For the text-containing cell, return its midpoint in [x, y] coordinate format. 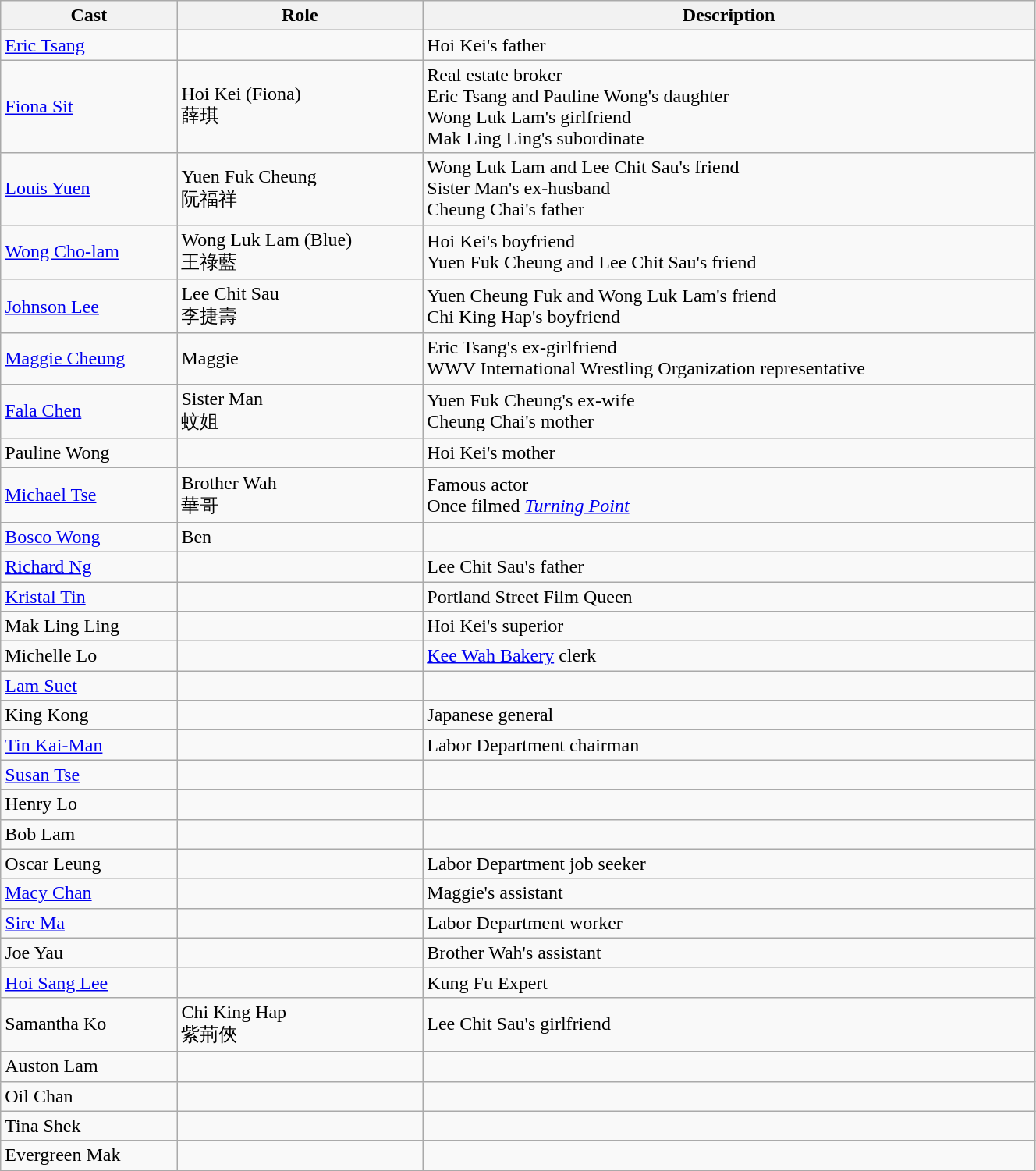
Real estate brokerEric Tsang and Pauline Wong's daughterWong Luk Lam's girlfriendMak Ling Ling's subordinate [729, 106]
Macy Chan [89, 893]
Famous actorOnce filmed Turning Point [729, 495]
Michelle Lo [89, 656]
Maggie's assistant [729, 893]
King Kong [89, 715]
Eric Tsang's ex-girlfriendWWV International Wrestling Organization representative [729, 359]
Sire Ma [89, 923]
Mak Ling Ling [89, 626]
Bosco Wong [89, 537]
Hoi Kei's superior [729, 626]
Louis Yuen [89, 189]
Brother Wah華哥 [300, 495]
Labor Department job seeker [729, 864]
Wong Cho-lam [89, 252]
Chi King Hap紫荊俠 [300, 1024]
Hoi Sang Lee [89, 982]
Kee Wah Bakery clerk [729, 656]
Labor Department chairman [729, 745]
Tin Kai-Man [89, 745]
Japanese general [729, 715]
Oil Chan [89, 1096]
Wong Luk Lam (Blue)王祿藍 [300, 252]
Henry Lo [89, 804]
Maggie Cheung [89, 359]
Johnson Lee [89, 307]
Maggie [300, 359]
Lee Chit Sau's girlfriend [729, 1024]
Eric Tsang [89, 45]
Oscar Leung [89, 864]
Wong Luk Lam and Lee Chit Sau's friendSister Man's ex-husbandCheung Chai's father [729, 189]
Yuen Cheung Fuk and Wong Luk Lam's friendChi King Hap's boyfriend [729, 307]
Description [729, 16]
Sister Man蚊姐 [300, 411]
Kristal Tin [89, 597]
Susan Tse [89, 775]
Bob Lam [89, 834]
Hoi Kei's boyfriendYuen Fuk Cheung and Lee Chit Sau's friend [729, 252]
Lee Chit Sau's father [729, 566]
Tina Shek [89, 1126]
Auston Lam [89, 1066]
Ben [300, 537]
Samantha Ko [89, 1024]
Fiona Sit [89, 106]
Richard Ng [89, 566]
Lee Chit Sau李捷壽 [300, 307]
Yuen Fuk Cheung阮福祥 [300, 189]
Evergreen Mak [89, 1155]
Michael Tse [89, 495]
Role [300, 16]
Brother Wah's assistant [729, 953]
Pauline Wong [89, 453]
Cast [89, 16]
Joe Yau [89, 953]
Hoi Kei's father [729, 45]
Hoi Kei (Fiona)薛琪 [300, 106]
Lam Suet [89, 686]
Kung Fu Expert [729, 982]
Labor Department worker [729, 923]
Fala Chen [89, 411]
Yuen Fuk Cheung's ex-wifeCheung Chai's mother [729, 411]
Portland Street Film Queen [729, 597]
Hoi Kei's mother [729, 453]
